Locate the cell with the specified text and output its [x, y] center coordinate. 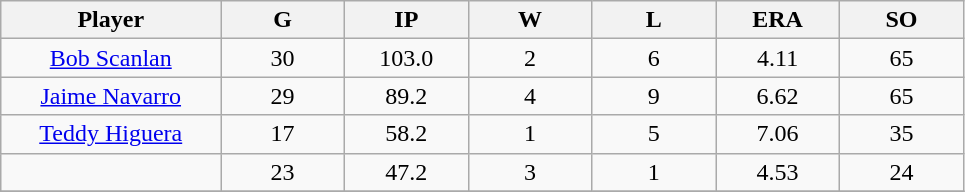
103.0 [406, 58]
2 [530, 58]
6.62 [778, 96]
6 [654, 58]
IP [406, 20]
Teddy Higuera [111, 134]
Jaime Navarro [111, 96]
29 [283, 96]
Bob Scanlan [111, 58]
5 [654, 134]
24 [901, 172]
7.06 [778, 134]
Player [111, 20]
SO [901, 20]
ERA [778, 20]
4.11 [778, 58]
47.2 [406, 172]
17 [283, 134]
3 [530, 172]
89.2 [406, 96]
G [283, 20]
58.2 [406, 134]
L [654, 20]
4 [530, 96]
35 [901, 134]
W [530, 20]
4.53 [778, 172]
9 [654, 96]
30 [283, 58]
23 [283, 172]
